Identify which cell holds the provided text, then report its [X, Y] central coordinate. 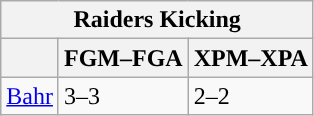
Bahr [30, 96]
2–2 [250, 96]
FGM–FGA [123, 58]
Raiders Kicking [158, 20]
XPM–XPA [250, 58]
3–3 [123, 96]
